Return (x, y) of the center of cell containing provided text 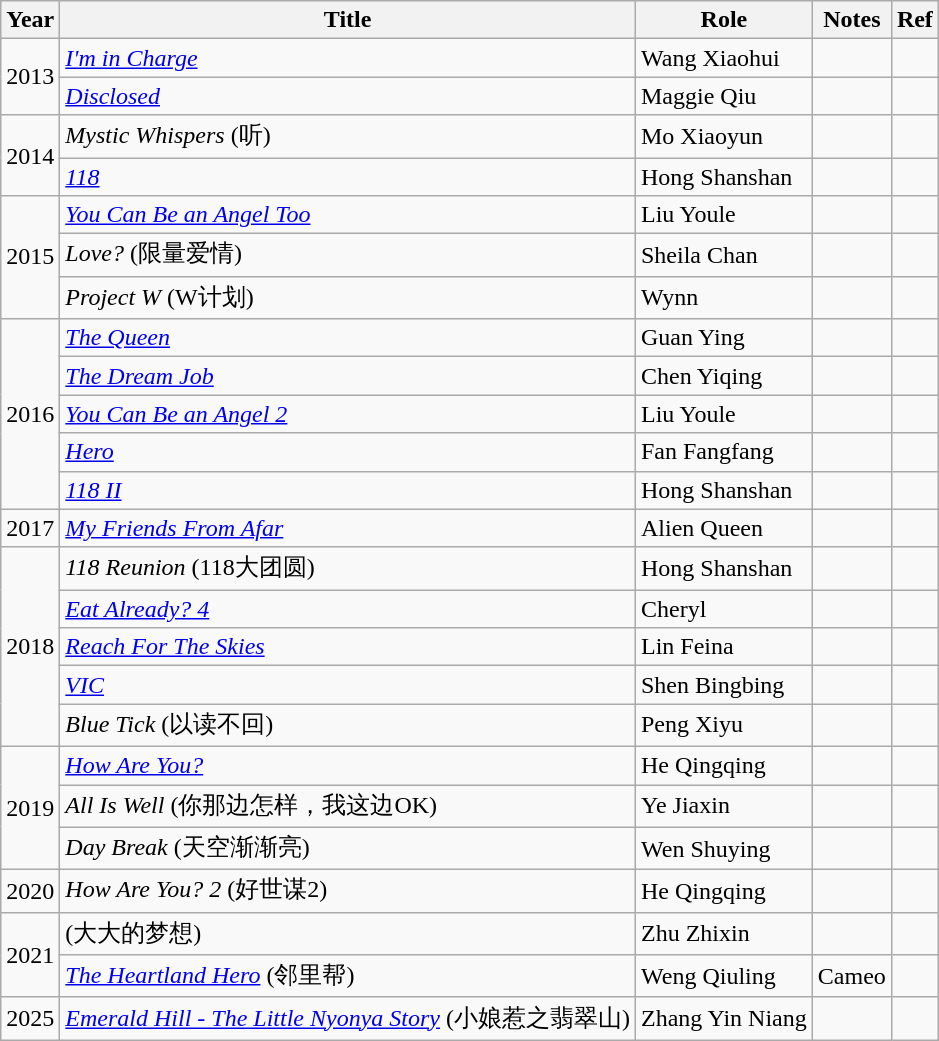
Lin Feina (724, 647)
2019 (30, 808)
Hero (348, 452)
2015 (30, 258)
Cameo (852, 976)
Wen Shuying (724, 848)
You Can Be an Angel 2 (348, 414)
Shen Bingbing (724, 685)
Notes (852, 20)
2021 (30, 954)
Sheila Chan (724, 256)
Wang Xiaohui (724, 58)
Eat Already? 4 (348, 609)
Maggie Qiu (724, 96)
Day Break (天空渐渐亮) (348, 848)
Mystic Whispers (听) (348, 136)
Love? (限量爱情) (348, 256)
My Friends From Afar (348, 528)
2014 (30, 156)
The Queen (348, 338)
How Are You? 2 (好世谋2) (348, 892)
Emerald Hill - The Little Nyonya Story (小娘惹之翡翠山) (348, 1018)
Reach For The Skies (348, 647)
Guan Ying (724, 338)
Year (30, 20)
Disclosed (348, 96)
Zhang Yin Niang (724, 1018)
2025 (30, 1018)
2018 (30, 646)
2013 (30, 77)
Cheryl (724, 609)
How Are You? (348, 765)
Ref (914, 20)
118 (348, 177)
Chen Yiqing (724, 376)
Alien Queen (724, 528)
Ye Jiaxin (724, 806)
2017 (30, 528)
Blue Tick (以读不回) (348, 726)
Fan Fangfang (724, 452)
Role (724, 20)
Zhu Zhixin (724, 934)
118 Reunion (118大团圆) (348, 568)
The Heartland Hero (邻里帮) (348, 976)
I'm in Charge (348, 58)
2016 (30, 414)
Weng Qiuling (724, 976)
VIC (348, 685)
Title (348, 20)
(大大的梦想) (348, 934)
Peng Xiyu (724, 726)
2020 (30, 892)
Project W (W计划) (348, 298)
118 II (348, 490)
Wynn (724, 298)
Mo Xiaoyun (724, 136)
All Is Well (你那边怎样，我这边OK) (348, 806)
The Dream Job (348, 376)
You Can Be an Angel Too (348, 215)
